Determine the (X, Y) coordinate at the center of the cell enclosing the given text.  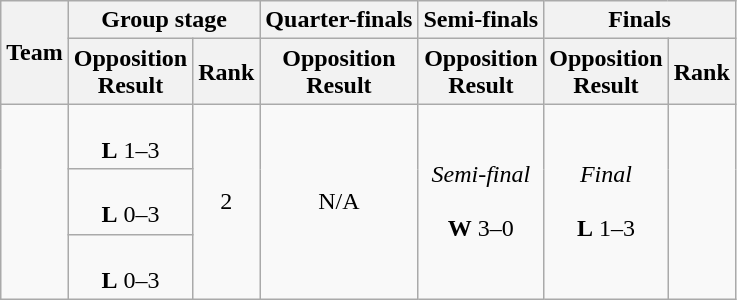
N/A (339, 202)
Quarter-finals (339, 20)
Finals (640, 20)
FinalL 1–3 (606, 202)
Team (35, 52)
Semi-finalW 3–0 (481, 202)
Semi-finals (481, 20)
2 (226, 202)
Group stage (164, 20)
L 1–3 (130, 136)
